Return [X, Y] of the center of cell containing provided text 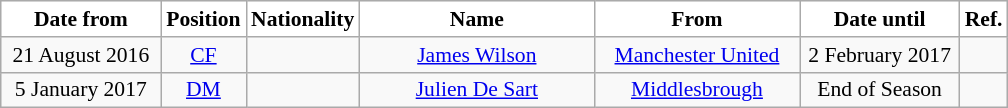
Nationality [302, 19]
Name [476, 19]
Ref. [984, 19]
21 August 2016 [81, 55]
Middlesbrough [696, 90]
Date from [81, 19]
James Wilson [476, 55]
Date until [880, 19]
From [696, 19]
Julien De Sart [476, 90]
Position [204, 19]
2 February 2017 [880, 55]
CF [204, 55]
5 January 2017 [81, 90]
End of Season [880, 90]
DM [204, 90]
Manchester United [696, 55]
